Find where the given text appears and provide that cell's center as (X, Y) coordinate. 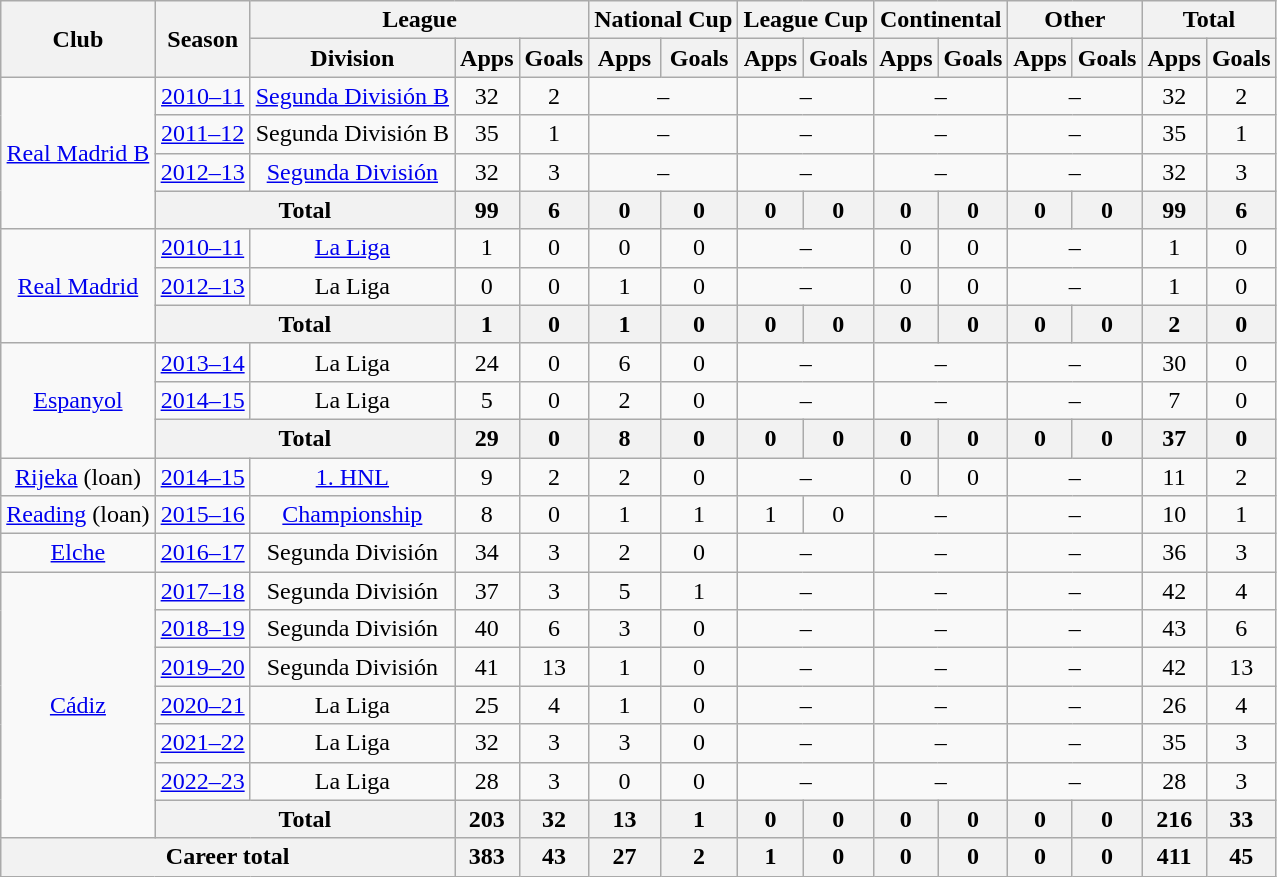
45 (1241, 857)
League (420, 20)
Career total (228, 857)
27 (625, 857)
9 (487, 477)
Division (352, 58)
11 (1174, 477)
2022–23 (202, 781)
36 (1174, 553)
10 (1174, 515)
34 (487, 553)
Other (1075, 20)
411 (1174, 857)
2021–22 (202, 743)
Club (78, 39)
24 (487, 362)
Elche (78, 553)
Espanyol (78, 400)
41 (487, 667)
29 (487, 438)
383 (487, 857)
1. HNL (352, 477)
League Cup (806, 20)
216 (1174, 819)
40 (487, 629)
2011–12 (202, 134)
Reading (loan) (78, 515)
Continental (941, 20)
2013–14 (202, 362)
203 (487, 819)
2017–18 (202, 591)
2018–19 (202, 629)
Real Madrid B (78, 153)
National Cup (664, 20)
2015–16 (202, 515)
Championship (352, 515)
Real Madrid (78, 286)
Cádiz (78, 705)
2020–21 (202, 705)
2016–17 (202, 553)
30 (1174, 362)
33 (1241, 819)
Rijeka (loan) (78, 477)
25 (487, 705)
7 (1174, 400)
Season (202, 39)
26 (1174, 705)
2019–20 (202, 667)
